Provide the (x, y) coordinate of the cell's center where the given text is located.  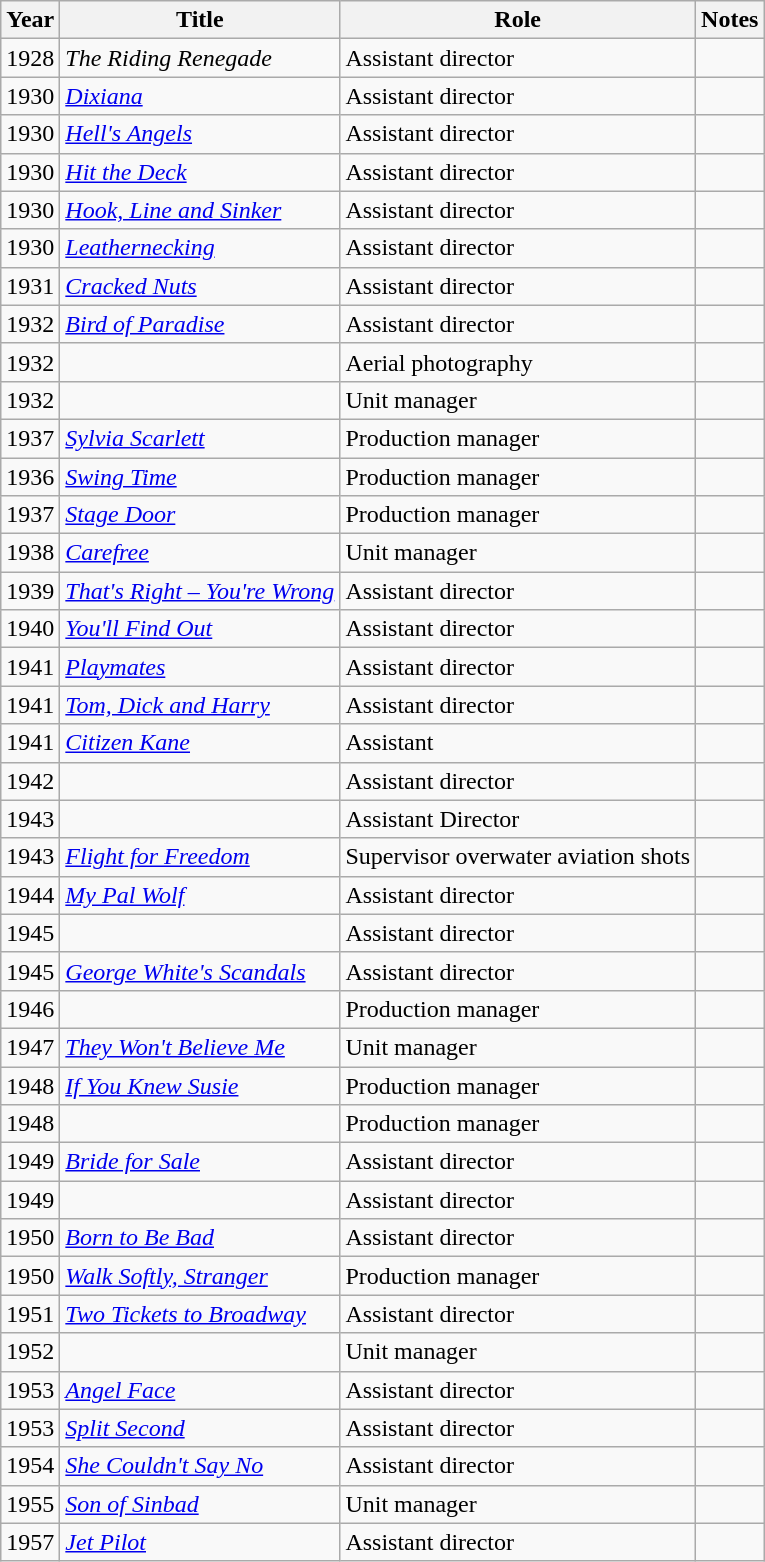
1954 (30, 1466)
Hell's Angels (200, 134)
George White's Scandals (200, 971)
Stage Door (200, 515)
1942 (30, 781)
My Pal Wolf (200, 895)
1938 (30, 553)
Bride for Sale (200, 1162)
Role (518, 20)
Supervisor overwater aviation shots (518, 857)
1940 (30, 629)
That's Right – You're Wrong (200, 591)
Son of Sinbad (200, 1504)
Walk Softly, Stranger (200, 1276)
Split Second (200, 1428)
Dixiana (200, 96)
1939 (30, 591)
Born to Be Bad (200, 1238)
Tom, Dick and Harry (200, 705)
1952 (30, 1352)
1936 (30, 477)
1955 (30, 1504)
1928 (30, 58)
Playmates (200, 667)
Leathernecking (200, 248)
Carefree (200, 553)
Cracked Nuts (200, 286)
Swing Time (200, 477)
1946 (30, 1009)
Hook, Line and Sinker (200, 210)
Assistant Director (518, 819)
Year (30, 20)
1951 (30, 1314)
Aerial photography (518, 362)
Assistant (518, 743)
Jet Pilot (200, 1542)
Hit the Deck (200, 172)
Angel Face (200, 1390)
Flight for Freedom (200, 857)
You'll Find Out (200, 629)
Title (200, 20)
Citizen Kane (200, 743)
1947 (30, 1047)
Sylvia Scarlett (200, 438)
If You Knew Susie (200, 1085)
1931 (30, 286)
She Couldn't Say No (200, 1466)
1957 (30, 1542)
They Won't Believe Me (200, 1047)
1944 (30, 895)
Bird of Paradise (200, 324)
Two Tickets to Broadway (200, 1314)
The Riding Renegade (200, 58)
Notes (730, 20)
